Detect which cell encompasses the target text, then output its (X, Y) center coordinate. 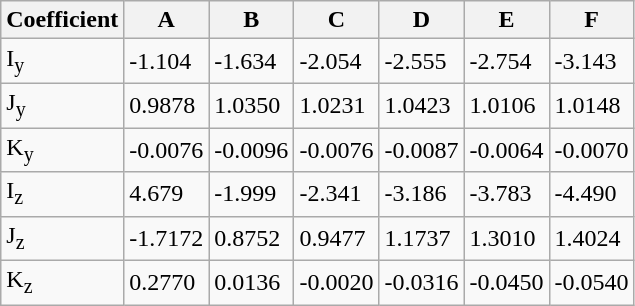
-2.555 (422, 61)
0.0136 (252, 283)
E (506, 20)
Iz (62, 194)
1.3010 (506, 238)
4.679 (166, 194)
0.2770 (166, 283)
1.0106 (506, 105)
-2.054 (336, 61)
-0.0087 (422, 150)
-0.0096 (252, 150)
-1.7172 (166, 238)
0.8752 (252, 238)
-0.0540 (592, 283)
F (592, 20)
-4.490 (592, 194)
0.9477 (336, 238)
1.0423 (422, 105)
1.1737 (422, 238)
1.4024 (592, 238)
1.0231 (336, 105)
-2.341 (336, 194)
D (422, 20)
Iy (62, 61)
-0.0316 (422, 283)
A (166, 20)
B (252, 20)
-1.104 (166, 61)
-2.754 (506, 61)
Jz (62, 238)
Kz (62, 283)
-3.186 (422, 194)
Jy (62, 105)
Ky (62, 150)
1.0350 (252, 105)
-3.143 (592, 61)
-0.0064 (506, 150)
Coefficient (62, 20)
-0.0070 (592, 150)
-1.999 (252, 194)
-3.783 (506, 194)
0.9878 (166, 105)
1.0148 (592, 105)
-0.0450 (506, 283)
C (336, 20)
-0.0020 (336, 283)
-1.634 (252, 61)
